Return [X, Y] of the center of cell containing provided text 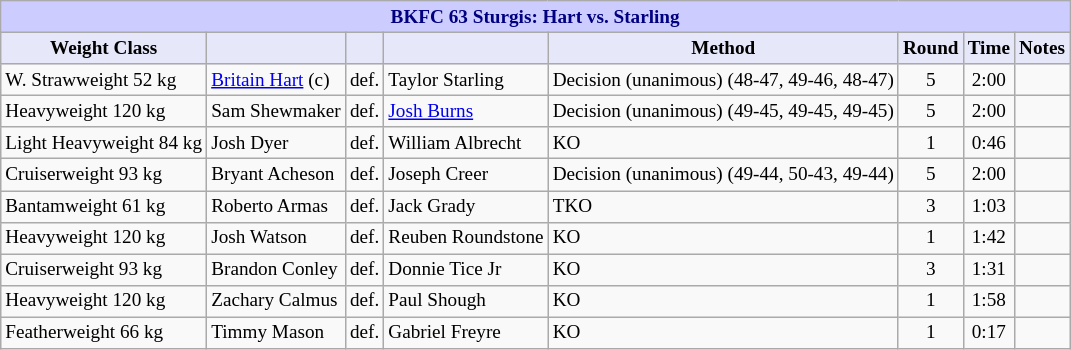
Decision (unanimous) (49-44, 50-43, 49-44) [723, 175]
Gabriel Freyre [466, 333]
Timmy Mason [276, 333]
1:03 [988, 206]
Featherweight 66 kg [104, 333]
0:17 [988, 333]
Light Heavyweight 84 kg [104, 143]
Decision (unanimous) (49-45, 49-45, 49-45) [723, 111]
Joseph Creer [466, 175]
Weight Class [104, 48]
Zachary Calmus [276, 301]
Roberto Armas [276, 206]
1:42 [988, 238]
Donnie Tice Jr [466, 270]
William Albrecht [466, 143]
Sam Shewmaker [276, 111]
Reuben Roundstone [466, 238]
0:46 [988, 143]
Josh Dyer [276, 143]
Josh Watson [276, 238]
Notes [1042, 48]
W. Strawweight 52 kg [104, 80]
Britain Hart (c) [276, 80]
1:31 [988, 270]
Decision (unanimous) (48-47, 49-46, 48-47) [723, 80]
Bantamweight 61 kg [104, 206]
Method [723, 48]
BKFC 63 Sturgis: Hart vs. Starling [536, 17]
Jack Grady [466, 206]
Paul Shough [466, 301]
TKO [723, 206]
Bryant Acheson [276, 175]
1:58 [988, 301]
Time [988, 48]
Round [930, 48]
Taylor Starling [466, 80]
Josh Burns [466, 111]
Brandon Conley [276, 270]
